Capture the cell that displays the provided text and extract its (X, Y) central coordinate. 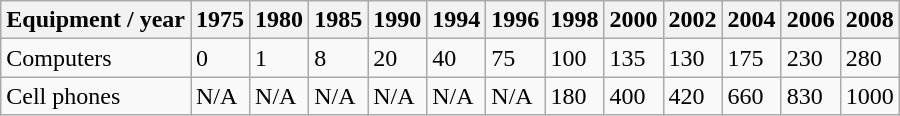
2004 (752, 20)
2000 (634, 20)
1990 (398, 20)
Cell phones (96, 96)
420 (692, 96)
100 (574, 58)
1985 (338, 20)
2006 (810, 20)
Computers (96, 58)
175 (752, 58)
1994 (456, 20)
Equipment / year (96, 20)
2002 (692, 20)
1975 (220, 20)
2008 (870, 20)
280 (870, 58)
1000 (870, 96)
0 (220, 58)
20 (398, 58)
135 (634, 58)
8 (338, 58)
1 (280, 58)
1998 (574, 20)
1996 (516, 20)
40 (456, 58)
180 (574, 96)
75 (516, 58)
1980 (280, 20)
830 (810, 96)
660 (752, 96)
230 (810, 58)
400 (634, 96)
130 (692, 58)
